Detect which cell encompasses the target text, then output its [x, y] center coordinate. 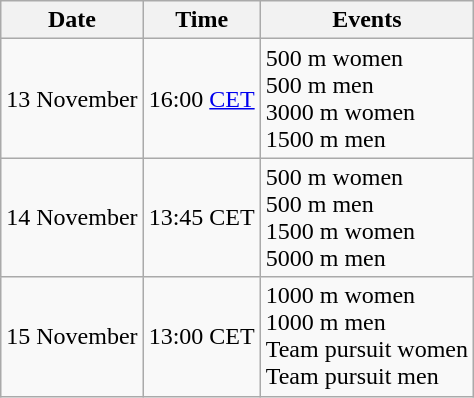
13 November [72, 98]
Time [202, 20]
16:00 CET [202, 98]
Events [366, 20]
15 November [72, 336]
500 m women500 m men3000 m women1500 m men [366, 98]
500 m women500 m men1500 m women5000 m men [366, 218]
1000 m women1000 m menTeam pursuit womenTeam pursuit men [366, 336]
13:45 CET [202, 218]
14 November [72, 218]
13:00 CET [202, 336]
Date [72, 20]
